Search for the cell housing the specified text and yield its [x, y] center coordinate. 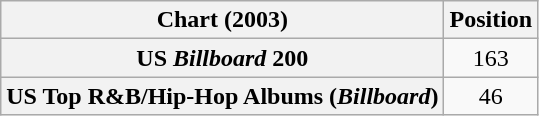
46 [491, 96]
Position [491, 20]
Chart (2003) [222, 20]
163 [491, 58]
US Billboard 200 [222, 58]
US Top R&B/Hip-Hop Albums (Billboard) [222, 96]
